Capture the cell that displays the provided text and extract its (X, Y) central coordinate. 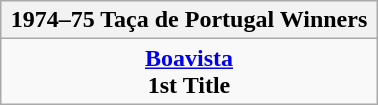
Boavista1st Title (189, 72)
1974–75 Taça de Portugal Winners (189, 20)
